Identify which cell holds the provided text, then report its (x, y) central coordinate. 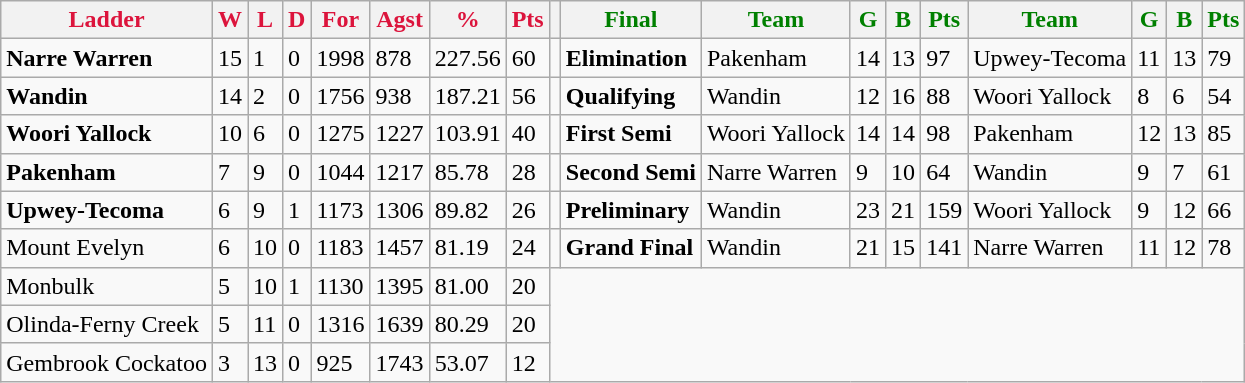
3 (230, 362)
8 (1150, 96)
Qualifying (630, 96)
54 (1224, 96)
Olinda-Ferny Creek (107, 324)
89.82 (468, 210)
81.00 (468, 286)
Second Semi (630, 172)
Grand Final (630, 248)
1306 (400, 210)
61 (1224, 172)
159 (944, 210)
L (266, 20)
103.91 (468, 134)
W (230, 20)
60 (528, 58)
1130 (340, 286)
1457 (400, 248)
24 (528, 248)
187.21 (468, 96)
1173 (340, 210)
66 (1224, 210)
16 (904, 96)
88 (944, 96)
Elimination (630, 58)
878 (400, 58)
1275 (340, 134)
26 (528, 210)
40 (528, 134)
227.56 (468, 58)
56 (528, 96)
1998 (340, 58)
Monbulk (107, 286)
1395 (400, 286)
First Semi (630, 134)
85.78 (468, 172)
925 (340, 362)
1217 (400, 172)
Mount Evelyn (107, 248)
2 (266, 96)
938 (400, 96)
% (468, 20)
81.19 (468, 248)
1639 (400, 324)
1044 (340, 172)
D (297, 20)
Agst (400, 20)
28 (528, 172)
1316 (340, 324)
Gembrook Cockatoo (107, 362)
23 (868, 210)
78 (1224, 248)
Final (630, 20)
For (340, 20)
98 (944, 134)
85 (1224, 134)
1743 (400, 362)
1183 (340, 248)
Ladder (107, 20)
53.07 (468, 362)
Preliminary (630, 210)
79 (1224, 58)
80.29 (468, 324)
1227 (400, 134)
64 (944, 172)
1756 (340, 96)
97 (944, 58)
141 (944, 248)
